Search for the cell housing the specified text and yield its [X, Y] center coordinate. 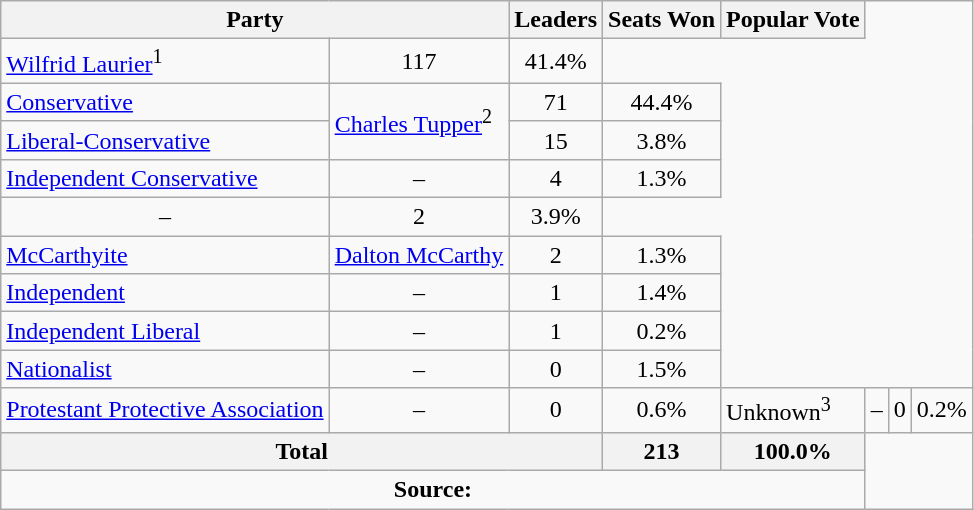
Independent Liberal [165, 331]
Nationalist [165, 369]
117 [419, 62]
213 [662, 451]
Unknown3 [794, 410]
Party [255, 20]
Leaders [556, 20]
41.4% [556, 62]
4 [556, 178]
Popular Vote [794, 20]
Protestant Protective Association [165, 410]
44.4% [662, 102]
Liberal-Conservative [165, 140]
McCarthyite [165, 255]
1.4% [662, 293]
Charles Tupper2 [419, 121]
Total [302, 451]
Independent [165, 293]
Seats Won [662, 20]
Independent Conservative [165, 178]
0.6% [662, 410]
Wilfrid Laurier1 [165, 62]
Conservative [165, 102]
100.0% [794, 451]
1.5% [662, 369]
Dalton McCarthy [419, 255]
3.9% [556, 217]
71 [556, 102]
15 [556, 140]
Source: [433, 489]
3.8% [662, 140]
